Pinpoint the cell where the given text exists, returning its (X, Y) midpoint coordinate. 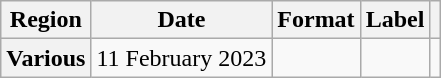
Region (46, 20)
Date (182, 20)
Format (316, 20)
11 February 2023 (182, 58)
Label (395, 20)
Various (46, 58)
